For the text-containing cell, return its midpoint in [x, y] coordinate format. 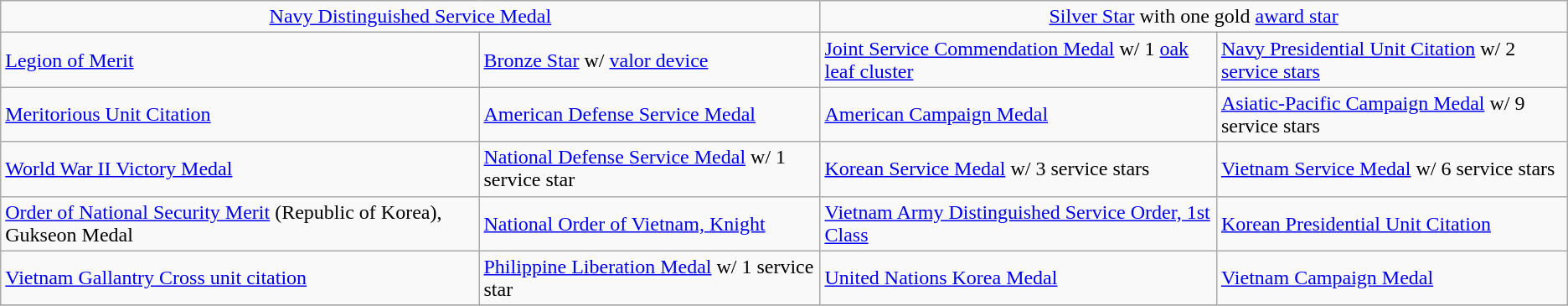
Meritorious Unit Citation [240, 114]
Navy Distinguished Service Medal [410, 17]
Legion of Merit [240, 60]
American Campaign Medal [1019, 114]
Order of National Security Merit (Republic of Korea), Gukseon Medal [240, 223]
Asiatic-Pacific Campaign Medal w/ 9 service stars [1392, 114]
World War II Victory Medal [240, 169]
Silver Star with one gold award star [1194, 17]
Bronze Star w/ valor device [650, 60]
Vietnam Army Distinguished Service Order, 1st Class [1019, 223]
United Nations Korea Medal [1019, 278]
American Defense Service Medal [650, 114]
Korean Presidential Unit Citation [1392, 223]
Korean Service Medal w/ 3 service stars [1019, 169]
Vietnam Service Medal w/ 6 service stars [1392, 169]
National Defense Service Medal w/ 1 service star [650, 169]
National Order of Vietnam, Knight [650, 223]
Vietnam Gallantry Cross unit citation [240, 278]
Vietnam Campaign Medal [1392, 278]
Philippine Liberation Medal w/ 1 service star [650, 278]
Joint Service Commendation Medal w/ 1 oak leaf cluster [1019, 60]
Navy Presidential Unit Citation w/ 2 service stars [1392, 60]
